Output the (X, Y) coordinate of the center of the cell containing the given text.  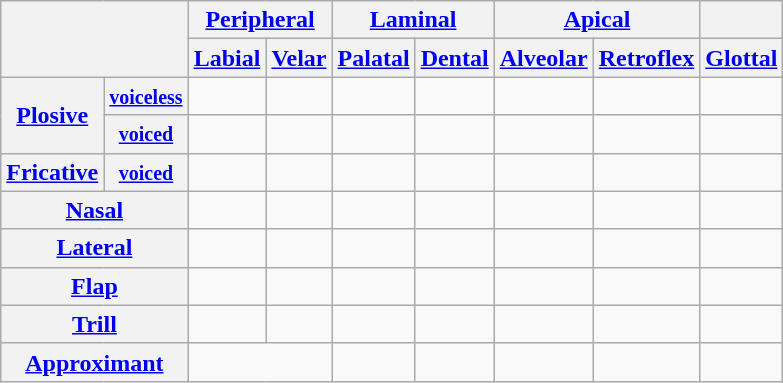
Fricative (52, 172)
Alveolar (544, 58)
Glottal (742, 58)
Labial (227, 58)
Velar (299, 58)
Apical (597, 20)
voiceless (146, 96)
Nasal (94, 210)
Flap (94, 286)
Peripheral (260, 20)
Trill (94, 324)
Palatal (374, 58)
Approximant (94, 362)
Dental (454, 58)
Lateral (94, 248)
Retroflex (646, 58)
Plosive (52, 115)
Laminal (413, 20)
